Detect which cell encompasses the target text, then output its [x, y] center coordinate. 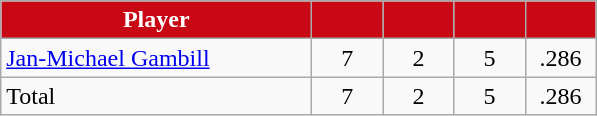
Jan-Michael Gambill [156, 58]
Player [156, 20]
Total [156, 96]
